Return [X, Y] of the center of cell containing provided text 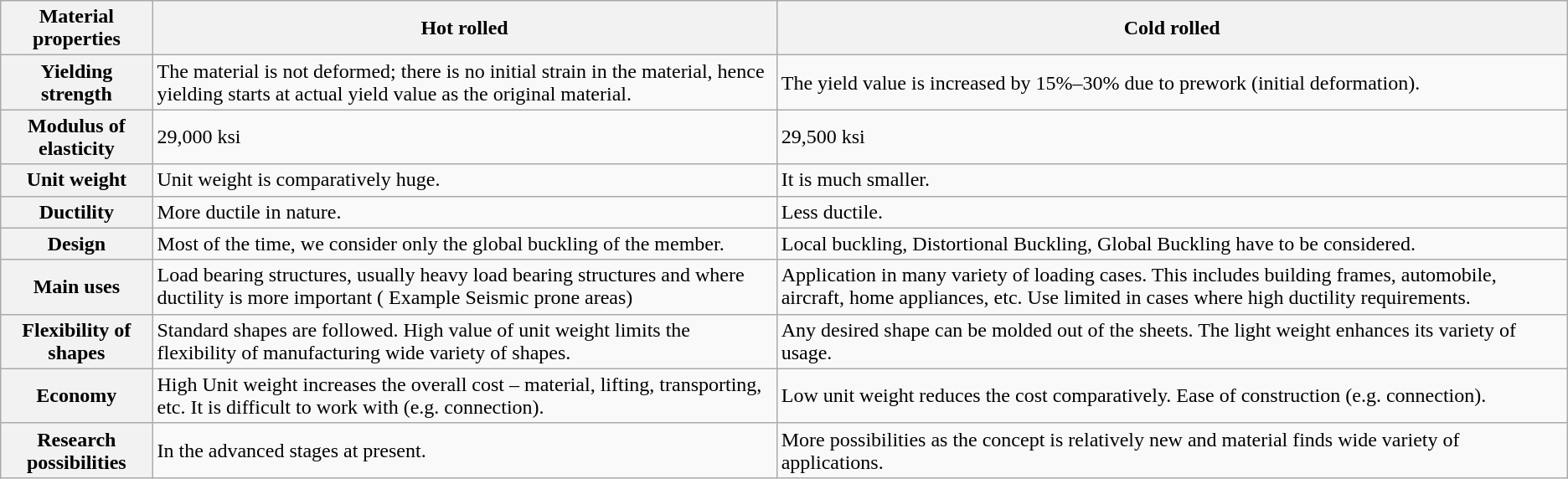
It is much smaller. [1172, 180]
Material properties [77, 28]
Cold rolled [1172, 28]
Most of the time, we consider only the global buckling of the member. [464, 244]
Unit weight is comparatively huge. [464, 180]
Any desired shape can be molded out of the sheets. The light weight enhances its variety of usage. [1172, 342]
Design [77, 244]
High Unit weight increases the overall cost – material, lifting, transporting, etc. It is difficult to work with (e.g. connection). [464, 395]
More possibilities as the concept is relatively new and material finds wide variety of applications. [1172, 451]
Research possibilities [77, 451]
Standard shapes are followed. High value of unit weight limits the flexibility of manufacturing wide variety of shapes. [464, 342]
29,000 ksi [464, 137]
More ductile in nature. [464, 212]
Flexibility of shapes [77, 342]
The material is not deformed; there is no initial strain in the material, hence yielding starts at actual yield value as the original material. [464, 82]
Unit weight [77, 180]
Ductility [77, 212]
Yielding strength [77, 82]
Load bearing structures, usually heavy load bearing structures and where ductility is more important ( Example Seismic prone areas) [464, 286]
In the advanced stages at present. [464, 451]
Local buckling, Distortional Buckling, Global Buckling have to be considered. [1172, 244]
Main uses [77, 286]
Modulus of elasticity [77, 137]
Low unit weight reduces the cost comparatively. Ease of construction (e.g. connection). [1172, 395]
The yield value is increased by 15%–30% due to prework (initial deformation). [1172, 82]
Less ductile. [1172, 212]
Economy [77, 395]
Hot rolled [464, 28]
29,500 ksi [1172, 137]
